Detect which cell encompasses the target text, then output its [X, Y] center coordinate. 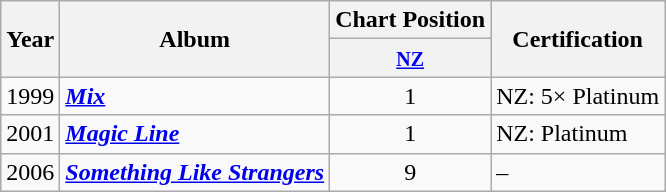
2006 [30, 172]
Magic Line [195, 134]
1999 [30, 96]
Album [195, 39]
Certification [578, 39]
Chart Position [410, 20]
Mix [195, 96]
Something Like Strangers [195, 172]
NZ: Platinum [578, 134]
Year [30, 39]
NZ: 5× Platinum [578, 96]
9 [410, 172]
2001 [30, 134]
NZ [410, 58]
– [578, 172]
